Detect which cell encompasses the target text, then output its (x, y) center coordinate. 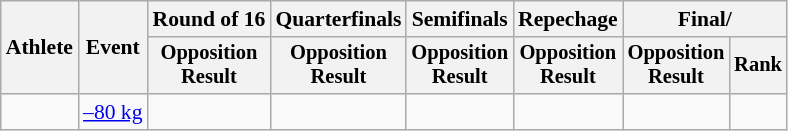
Final/ (705, 19)
–80 kg (112, 112)
Repechage (568, 19)
Athlete (40, 48)
Rank (758, 66)
Semifinals (460, 19)
Round of 16 (210, 19)
Quarterfinals (338, 19)
Event (112, 48)
